Determine the [X, Y] coordinate at the center of the cell enclosing the given text.  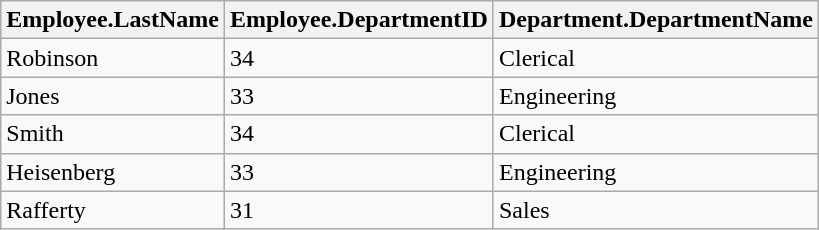
Sales [656, 210]
Employee.LastName [113, 20]
Heisenberg [113, 172]
Jones [113, 96]
Smith [113, 134]
Rafferty [113, 210]
Robinson [113, 58]
31 [358, 210]
Department.DepartmentName [656, 20]
Employee.DepartmentID [358, 20]
